Pinpoint the cell where the given text exists, returning its (x, y) midpoint coordinate. 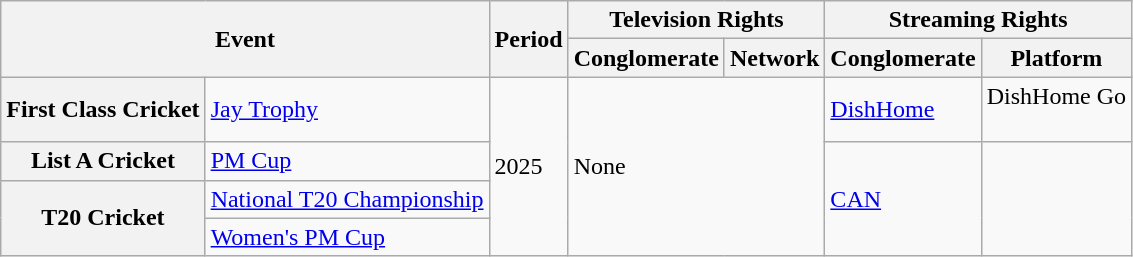
2025 (528, 166)
First Class Cricket (103, 110)
DishHome Go (1056, 110)
Streaming Rights (978, 20)
None (696, 166)
DishHome (903, 110)
T20 Cricket (103, 218)
Event (245, 39)
PM Cup (347, 161)
Network (774, 58)
Women's PM Cup (347, 237)
Television Rights (696, 20)
List A Cricket (103, 161)
CAN (903, 199)
Jay Trophy (347, 110)
National T20 Championship (347, 199)
Period (528, 39)
Platform (1056, 58)
